Identify which cell holds the provided text, then report its (X, Y) central coordinate. 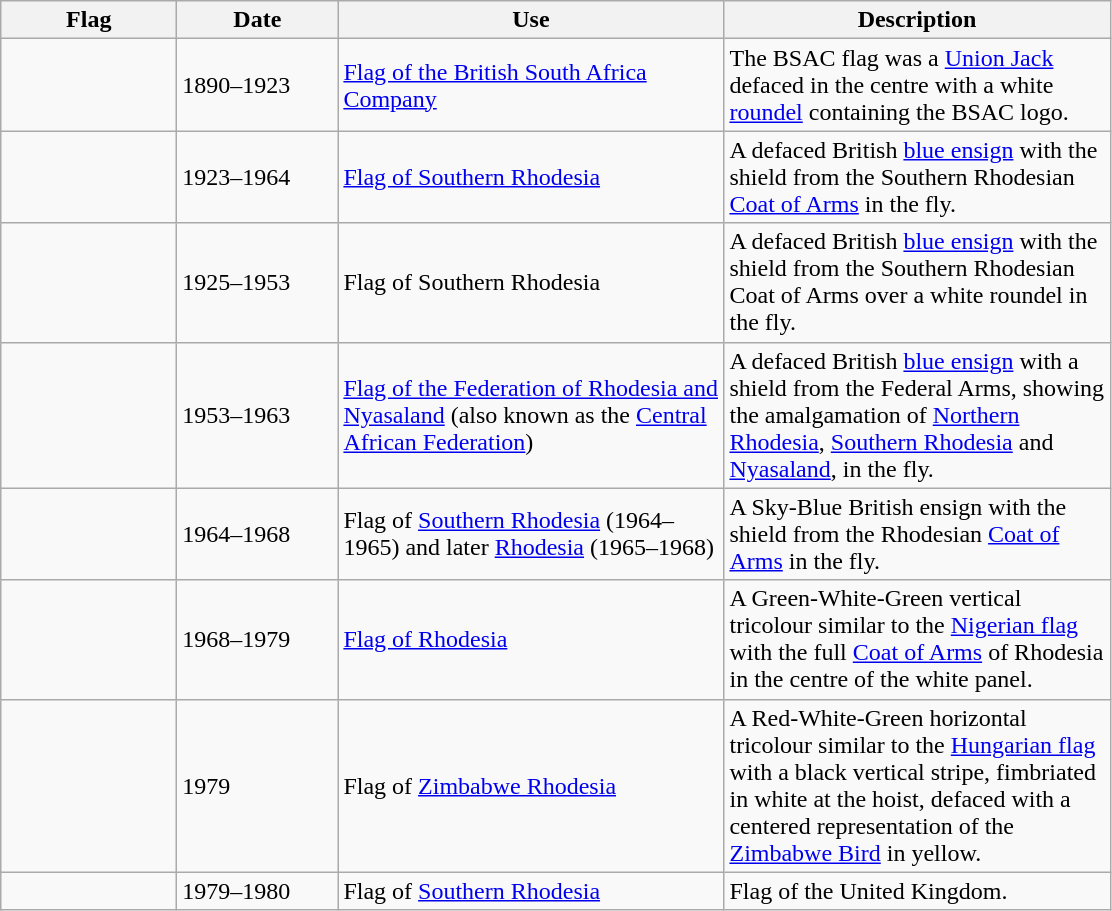
Description (917, 20)
Flag of the United Kingdom. (917, 891)
Date (258, 20)
Flag of the British South Africa Company (531, 85)
A Sky-Blue British ensign with the shield from the Rhodesian Coat of Arms in the fly. (917, 534)
Flag (89, 20)
1979–1980 (258, 891)
1925–1953 (258, 282)
A Green-White-Green vertical tricolour similar to the Nigerian flag with the full Coat of Arms of Rhodesia in the centre of the white panel. (917, 640)
1979 (258, 786)
1923–1964 (258, 177)
Flag of Zimbabwe Rhodesia (531, 786)
1968–1979 (258, 640)
Use (531, 20)
Flag of the Federation of Rhodesia and Nyasaland (also known as the Central African Federation) (531, 415)
1890–1923 (258, 85)
Flag of Rhodesia (531, 640)
1964–1968 (258, 534)
The BSAC flag was a Union Jack defaced in the centre with a white roundel containing the BSAC logo. (917, 85)
A defaced British blue ensign with the shield from the Southern Rhodesian Coat of Arms in the fly. (917, 177)
A defaced British blue ensign with the shield from the Southern Rhodesian Coat of Arms over a white roundel in the fly. (917, 282)
1953–1963 (258, 415)
Flag of Southern Rhodesia (1964–1965) and later Rhodesia (1965–1968) (531, 534)
